Search for the cell housing the specified text and yield its (x, y) center coordinate. 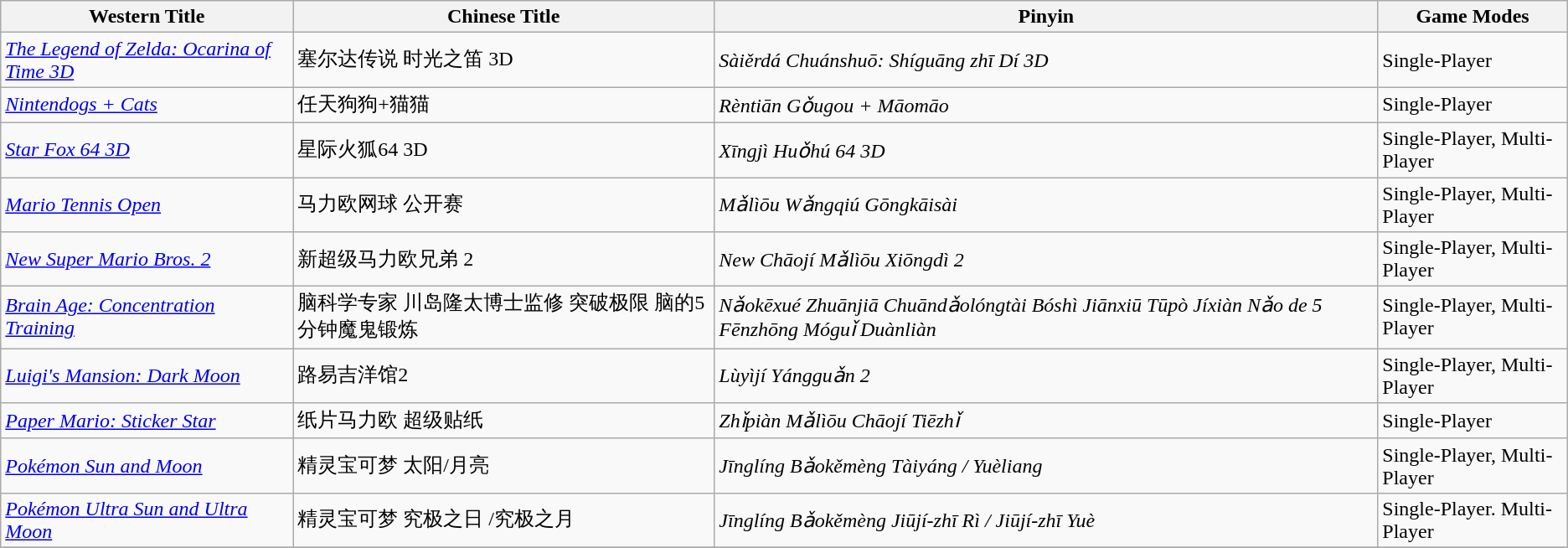
Jīnglíng Bǎokěmèng Tàiyáng / Yuèliang (1046, 466)
马力欧网球 公开赛 (504, 204)
New Chāojí Mǎlìōu Xiōngdì 2 (1046, 260)
Mǎlìōu Wǎngqiú Gōngkāisài (1046, 204)
路易吉洋馆2 (504, 375)
纸片马力欧 超级贴纸 (504, 421)
Nǎokēxué Zhuānjiā Chuāndǎolóngtài Bóshì Jiānxiū Tūpò Jíxiàn Nǎo de 5 Fēnzhōng Móguǐ Duànliàn (1046, 318)
Single-Player. Multi-Player (1473, 520)
Rèntiān Gǒugou + Māomāo (1046, 106)
Lùyìjí Yángguǎn 2 (1046, 375)
Jīnglíng Bǎokěmèng Jiūjí-zhī Rì / Jiūjí-zhī Yuè (1046, 520)
Nintendogs + Cats (147, 106)
脑科学专家 川岛隆太博士监修 突破极限 脑的5分钟魔鬼锻炼 (504, 318)
Western Title (147, 17)
Pokémon Ultra Sun and Ultra Moon (147, 520)
星际火狐64 3D (504, 149)
Zhǐpiàn Mǎlìōu Chāojí Tiēzhǐ (1046, 421)
The Legend of Zelda: Ocarina of Time 3D (147, 60)
Star Fox 64 3D (147, 149)
Mario Tennis Open (147, 204)
Chinese Title (504, 17)
Pinyin (1046, 17)
塞尔达传说 时光之笛 3D (504, 60)
Luigi's Mansion: Dark Moon (147, 375)
Brain Age: Concentration Training (147, 318)
Paper Mario: Sticker Star (147, 421)
精灵宝可梦 太阳/月亮 (504, 466)
Pokémon Sun and Moon (147, 466)
精灵宝可梦 究极之日 /究极之月 (504, 520)
Sàiěrdá Chuánshuō: Shíguāng zhī Dí 3D (1046, 60)
Game Modes (1473, 17)
任天狗狗+猫猫 (504, 106)
New Super Mario Bros. 2 (147, 260)
新超级马力欧兄弟 2 (504, 260)
Xīngjì Huǒhú 64 3D (1046, 149)
